Provide the (X, Y) coordinate of the cell's center where the given text is located.  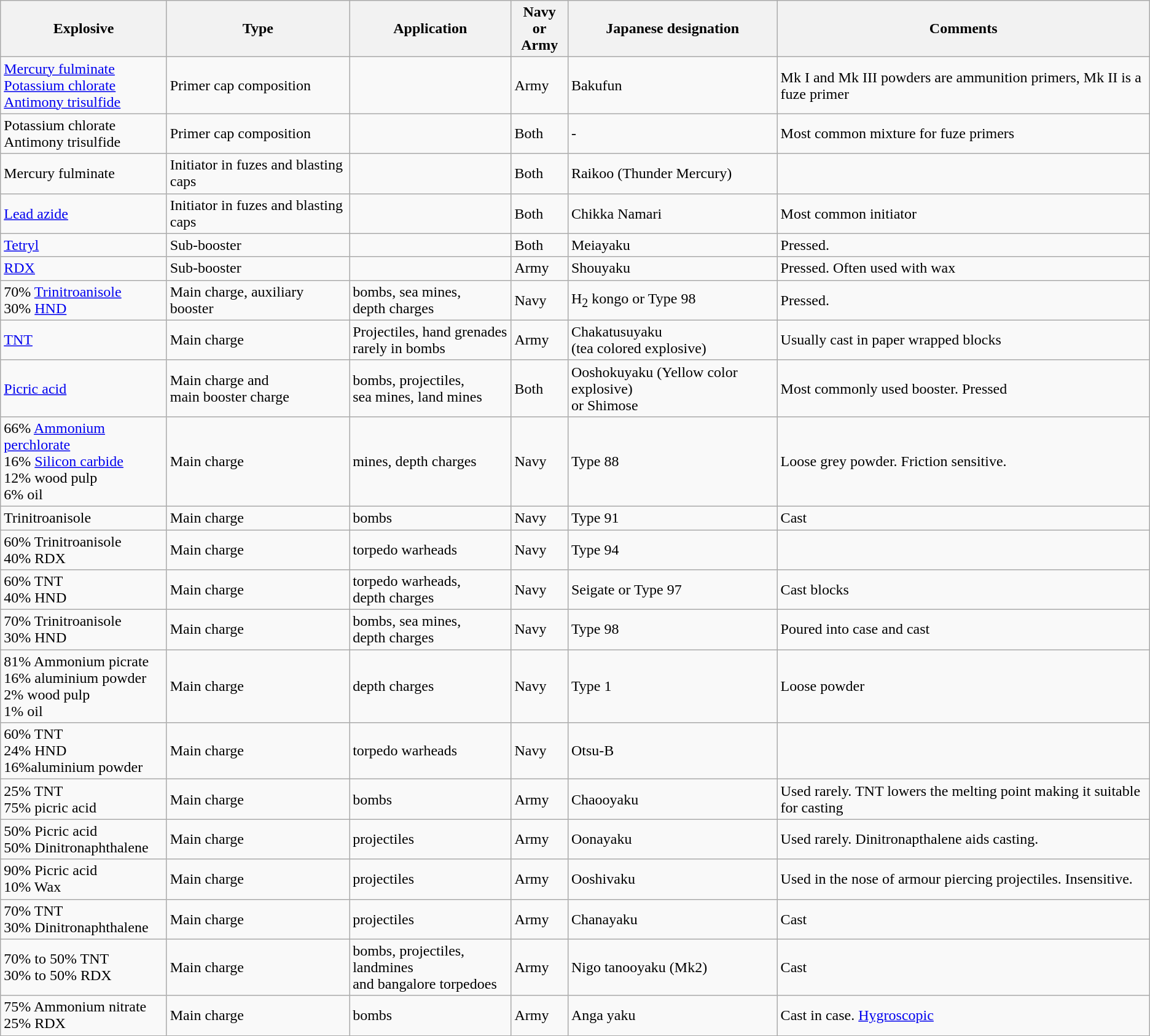
60% TNT24% HND16%aluminium powder (84, 751)
Cast blocks (963, 590)
50% Picric acid50% Dinitronaphthalene (84, 839)
Pressed. Often used with wax (963, 268)
torpedo warheads, depth charges (430, 590)
Trinitroanisole (84, 518)
Shouyaku (672, 268)
RDX (84, 268)
Otsu-B (672, 751)
Used in the nose of armour piercing projectiles. Insensitive. (963, 879)
Used rarely. TNT lowers the melting point making it suitable for casting (963, 800)
depth charges (430, 687)
Tetryl (84, 245)
Type 98 (672, 630)
Chaooyaku (672, 800)
Lead azide (84, 214)
TNT (84, 340)
Most common mixture for fuze primers (963, 134)
bombs, projectiles, landmines and bangalore torpedoes (430, 967)
bombs, projectiles, sea mines, land mines (430, 388)
Picric acid (84, 388)
Projectiles, hand grenades rarely in bombs (430, 340)
Navy or Army (539, 29)
Oonayaku (672, 839)
Most commonly used booster. Pressed (963, 388)
Used rarely. Dinitronapthalene aids casting. (963, 839)
Poured into case and cast (963, 630)
66% Ammonium perchlorate 16% Silicon carbide 12% wood pulp6% oil (84, 461)
Potassium chlorateAntimony trisulfide (84, 134)
Meiayaku (672, 245)
H2 kongo or Type 98 (672, 300)
60% TNT 40% HND (84, 590)
Chakatusuyaku (tea colored explosive) (672, 340)
Type 88 (672, 461)
Chikka Namari (672, 214)
Loose powder (963, 687)
Nigo tanooyaku (Mk2) (672, 967)
Main charge and main booster charge (258, 388)
Anga yaku (672, 1016)
Ooshokuyaku (Yellow color explosive) or Shimose (672, 388)
Comments (963, 29)
60% Trinitroanisole 40% RDX (84, 549)
Loose grey powder. Friction sensitive. (963, 461)
Ooshivaku (672, 879)
Mercury fulminatePotassium chlorateAntimony trisulfide (84, 85)
Japanese designation (672, 29)
Application (430, 29)
Type 1 (672, 687)
Main charge, auxiliary booster (258, 300)
Cast in case. Hygroscopic (963, 1016)
Type 94 (672, 549)
- (672, 134)
Chanayaku (672, 919)
Mk I and Mk III powders are ammunition primers, Mk II is a fuze primer (963, 85)
90% Picric acid10% Wax (84, 879)
Seigate or Type 97 (672, 590)
Bakufun (672, 85)
Usually cast in paper wrapped blocks (963, 340)
81% Ammonium picrate16% aluminium powder2% wood pulp1% oil (84, 687)
Raikoo (Thunder Mercury) (672, 173)
70% to 50% TNT30% to 50% RDX (84, 967)
Explosive (84, 29)
Type (258, 29)
mines, depth charges (430, 461)
25% TNT75% picric acid (84, 800)
75% Ammonium nitrate25% RDX (84, 1016)
Most common initiator (963, 214)
Type 91 (672, 518)
70% TNT30% Dinitronaphthalene (84, 919)
Mercury fulminate (84, 173)
